Scan for the cell matching the given text and deliver its (X, Y) coordinate at center. 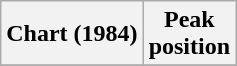
Peakposition (189, 34)
Chart (1984) (72, 34)
